Determine the (x, y) coordinate at the center of the cell enclosing the given text.  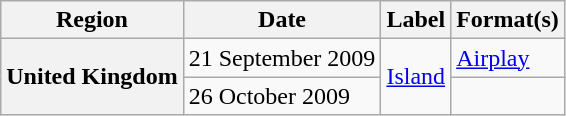
Region (92, 20)
Label (416, 20)
United Kingdom (92, 77)
26 October 2009 (282, 96)
Format(s) (508, 20)
Airplay (508, 58)
Island (416, 77)
21 September 2009 (282, 58)
Date (282, 20)
